Output the [x, y] coordinate of the center of the cell containing the given text.  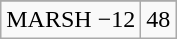
48 [158, 20]
MARSH −12 [71, 20]
